Determine the [x, y] coordinate at the center of the cell enclosing the given text.  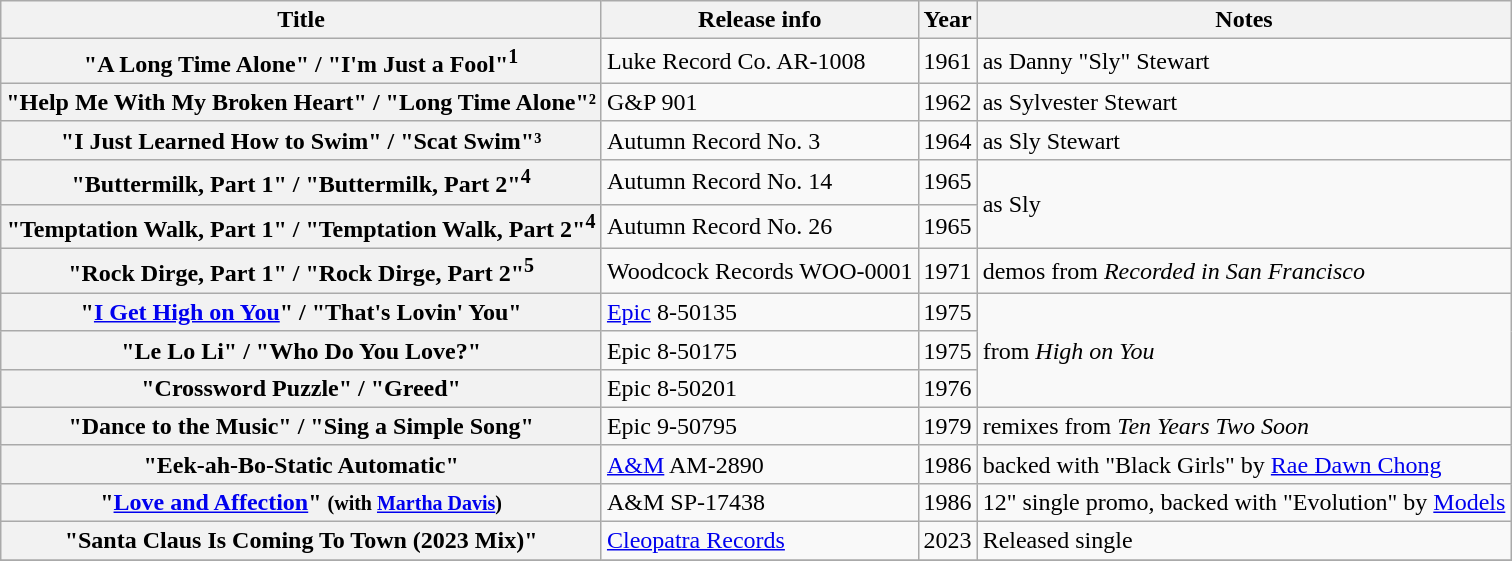
Autumn Record No. 14 [760, 182]
"I Get High on You" / "That's Lovin' You" [302, 312]
as Sylvester Stewart [1244, 102]
A&M AM-2890 [760, 464]
"Dance to the Music" / "Sing a Simple Song" [302, 426]
as Sly Stewart [1244, 140]
G&P 901 [760, 102]
12" single promo, backed with "Evolution" by Models [1244, 502]
"Love and Affection" (with Martha Davis) [302, 502]
1979 [948, 426]
Epic 8-50135 [760, 312]
"I Just Learned How to Swim" / "Scat Swim"³ [302, 140]
Title [302, 20]
Autumn Record No. 26 [760, 226]
Epic 9-50795 [760, 426]
Luke Record Co. AR-1008 [760, 62]
"Crossword Puzzle" / "Greed" [302, 388]
A&M SP-17438 [760, 502]
Epic 8-50175 [760, 350]
Cleopatra Records [760, 541]
Release info [760, 20]
"Help Me With My Broken Heart" / "Long Time Alone"² [302, 102]
Released single [1244, 541]
Notes [1244, 20]
1964 [948, 140]
1962 [948, 102]
"Buttermilk, Part 1" / "Buttermilk, Part 2"4 [302, 182]
"A Long Time Alone" / "I'm Just a Fool"1 [302, 62]
1961 [948, 62]
as Danny "Sly" Stewart [1244, 62]
as Sly [1244, 204]
"Temptation Walk, Part 1" / "Temptation Walk, Part 2"4 [302, 226]
Woodcock Records WOO-0001 [760, 272]
"Rock Dirge, Part 1" / "Rock Dirge, Part 2"5 [302, 272]
from High on You [1244, 350]
Autumn Record No. 3 [760, 140]
1976 [948, 388]
"Eek-ah-Bo-Static Automatic" [302, 464]
demos from Recorded in San Francisco [1244, 272]
"Santa Claus Is Coming To Town (2023 Mix)" [302, 541]
2023 [948, 541]
1971 [948, 272]
remixes from Ten Years Two Soon [1244, 426]
Year [948, 20]
backed with "Black Girls" by Rae Dawn Chong [1244, 464]
Epic 8-50201 [760, 388]
"Le Lo Li" / "Who Do You Love?" [302, 350]
